Capture the cell that displays the provided text and extract its (x, y) central coordinate. 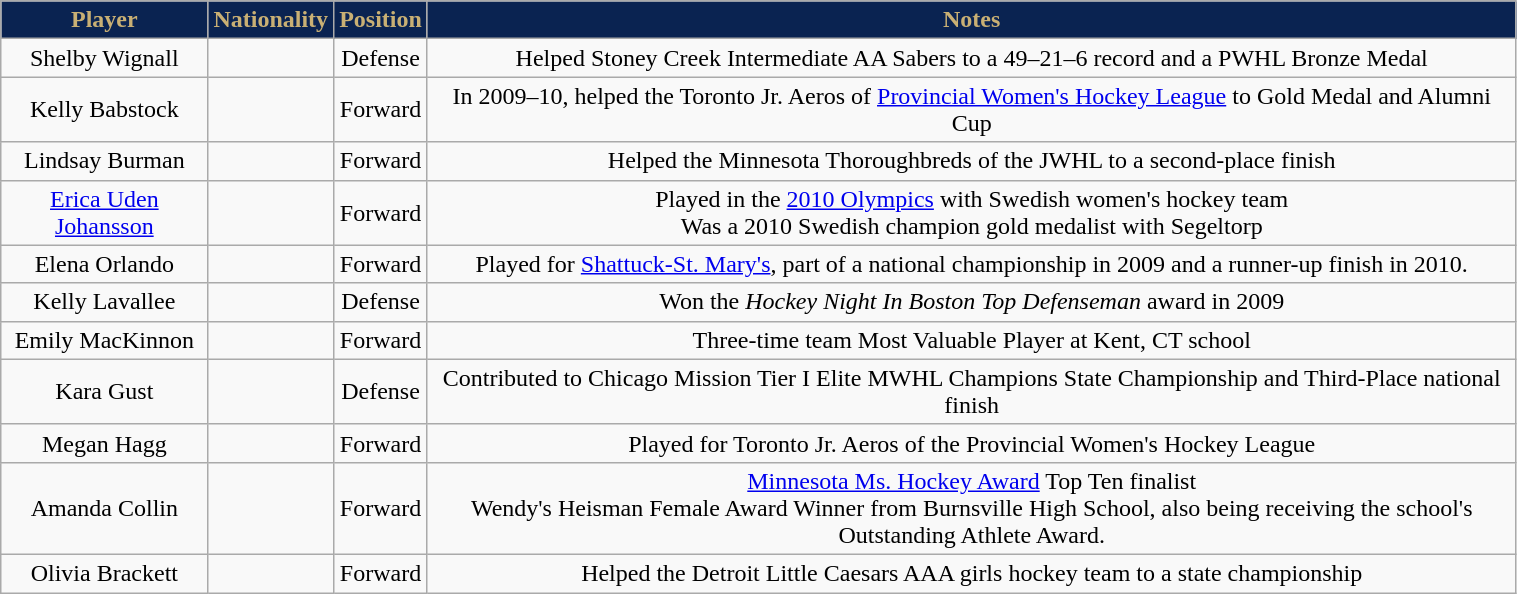
Three-time team Most Valuable Player at Kent, CT school (972, 340)
In 2009–10, helped the Toronto Jr. Aeros of Provincial Women's Hockey League to Gold Medal and Alumni Cup (972, 110)
Amanda Collin (104, 508)
Kelly Babstock (104, 110)
Elena Orlando (104, 264)
Shelby Wignall (104, 58)
Contributed to Chicago Mission Tier I Elite MWHL Champions State Championship and Third-Place national finish (972, 392)
Nationality (271, 20)
Lindsay Burman (104, 161)
Olivia Brackett (104, 573)
Erica Uden Johansson (104, 212)
Played in the 2010 Olympics with Swedish women's hockey teamWas a 2010 Swedish champion gold medalist with Segeltorp (972, 212)
Kelly Lavallee (104, 302)
Emily MacKinnon (104, 340)
Position (381, 20)
Played for Shattuck-St. Mary's, part of a national championship in 2009 and a runner-up finish in 2010. (972, 264)
Helped Stoney Creek Intermediate AA Sabers to a 49–21–6 record and a PWHL Bronze Medal (972, 58)
Won the Hockey Night In Boston Top Defenseman award in 2009 (972, 302)
Played for Toronto Jr. Aeros of the Provincial Women's Hockey League (972, 443)
Notes (972, 20)
Helped the Detroit Little Caesars AAA girls hockey team to a state championship (972, 573)
Megan Hagg (104, 443)
Kara Gust (104, 392)
Helped the Minnesota Thoroughbreds of the JWHL to a second-place finish (972, 161)
Player (104, 20)
